Capture the cell that displays the provided text and extract its (X, Y) central coordinate. 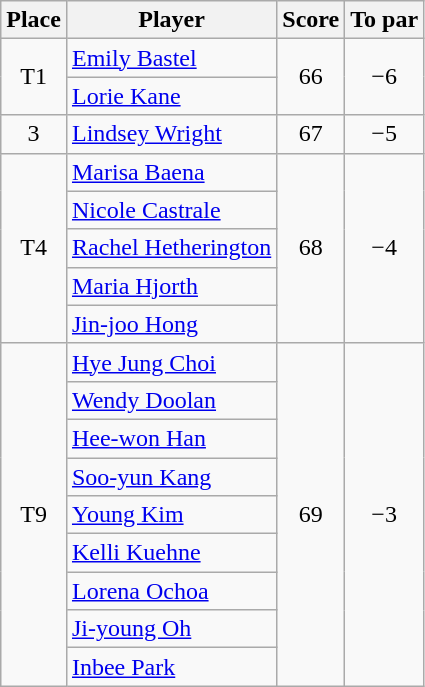
68 (311, 248)
−4 (384, 248)
−6 (384, 77)
Kelli Kuehne (171, 553)
T1 (34, 77)
Lorie Kane (171, 96)
Hye Jung Choi (171, 362)
Inbee Park (171, 667)
Rachel Hetherington (171, 248)
3 (34, 134)
Ji-young Oh (171, 629)
Emily Bastel (171, 58)
Jin-joo Hong (171, 324)
−3 (384, 514)
Lorena Ochoa (171, 591)
Score (311, 20)
−5 (384, 134)
Player (171, 20)
69 (311, 514)
To par (384, 20)
66 (311, 77)
Hee-won Han (171, 438)
Young Kim (171, 515)
Marisa Baena (171, 172)
Wendy Doolan (171, 400)
Soo-yun Kang (171, 477)
67 (311, 134)
T9 (34, 514)
Place (34, 20)
Lindsey Wright (171, 134)
Nicole Castrale (171, 210)
T4 (34, 248)
Maria Hjorth (171, 286)
